Detect which cell encompasses the target text, then output its [x, y] center coordinate. 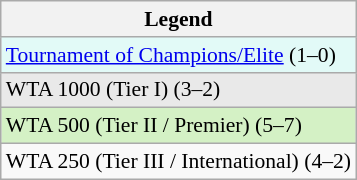
WTA 1000 (Tier I) (3–2) [178, 90]
Legend [178, 19]
WTA 250 (Tier III / International) (4–2) [178, 162]
WTA 500 (Tier II / Premier) (5–7) [178, 126]
Tournament of Champions/Elite (1–0) [178, 55]
